For the text-containing cell, return its midpoint in [X, Y] coordinate format. 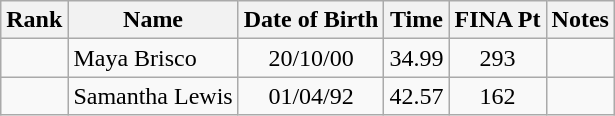
Samantha Lewis [153, 96]
34.99 [416, 58]
20/10/00 [311, 58]
Name [153, 20]
01/04/92 [311, 96]
Date of Birth [311, 20]
Notes [580, 20]
162 [498, 96]
42.57 [416, 96]
Rank [34, 20]
Maya Brisco [153, 58]
Time [416, 20]
293 [498, 58]
FINA Pt [498, 20]
